Extract the [x, y] coordinate from the center of the cell holding the provided text.  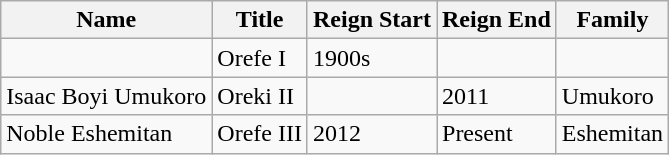
1900s [372, 58]
Umukoro [612, 96]
Isaac Boyi Umukoro [106, 96]
Eshemitan [612, 134]
Orefe I [260, 58]
2012 [372, 134]
Oreki II [260, 96]
Family [612, 20]
Reign End [496, 20]
Reign Start [372, 20]
Present [496, 134]
Title [260, 20]
Name [106, 20]
Orefe III [260, 134]
2011 [496, 96]
Noble Eshemitan [106, 134]
